From the cell containing the given text, extract its center point as [X, Y] coordinate. 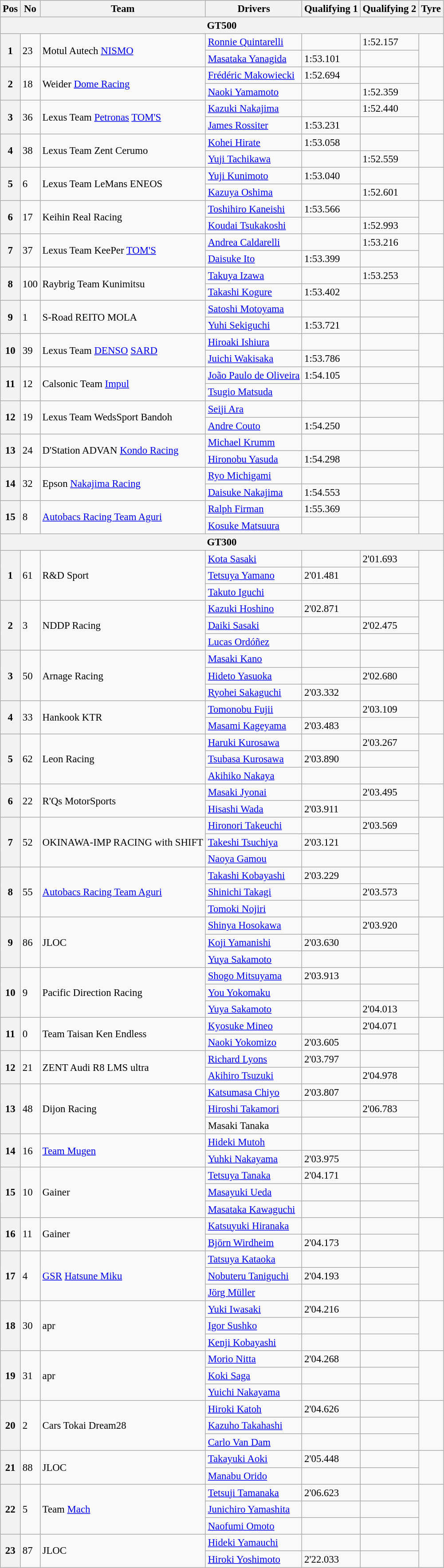
Junichiro Yamashita [254, 1509]
Kazuho Takahashi [254, 1426]
GSR Hatsune Miku [122, 1275]
1:52.559 [389, 159]
Kenji Kobayashi [254, 1342]
1:52.359 [389, 92]
2'03.267 [389, 742]
Ryohei Sakaguchi [254, 692]
Koki Saga [254, 1376]
2'05.448 [331, 1459]
38 [30, 151]
Raybrig Team Kunimitsu [122, 284]
Lexus Team LeMans ENEOS [122, 184]
62 [30, 759]
Hideki Yamauchi [254, 1543]
Tetsuya Yamano [254, 576]
0 [30, 1034]
Kazuki Hoshino [254, 609]
1:52.993 [389, 226]
Kyosuke Mineo [254, 1026]
Akihiko Nakaya [254, 776]
2'03.630 [331, 942]
2'03.975 [331, 1159]
1:54.553 [331, 492]
Ronnie Quintarelli [254, 42]
Tomoki Nojiri [254, 909]
Akihiro Tsuzuki [254, 1076]
Takashi Kobayashi [254, 876]
NDDP Racing [122, 625]
James Rossiter [254, 125]
Hiroki Yoshimoto [254, 1559]
1:53.058 [331, 142]
Ralph Firman [254, 509]
Björn Wirdheim [254, 1243]
R'Qs MotorSports [122, 801]
Lexus Team KeePer TOM'S [122, 250]
2'03.605 [331, 1043]
Takuto Iguchi [254, 592]
31 [30, 1376]
1:53.721 [331, 325]
Team [122, 9]
Yuji Tachikawa [254, 159]
Manabu Orido [254, 1476]
2'02.871 [331, 609]
2'03.569 [389, 826]
Hiroki Katoh [254, 1409]
Team Mach [122, 1509]
2'03.911 [331, 809]
48 [30, 1109]
Carlo Van Dam [254, 1443]
87 [30, 1551]
50 [30, 676]
1:53.101 [331, 59]
Epson Nakajima Racing [122, 484]
2'01.481 [331, 576]
Dijon Racing [122, 1109]
Cars Tokai Dream28 [122, 1426]
Masaki Jyonai [254, 792]
Takeshi Tsuchiya [254, 843]
Frédéric Makowiecki [254, 75]
Yuichi Nakayama [254, 1392]
OKINAWA-IMP RACING with SHIFT [122, 843]
2'06.783 [389, 1109]
2'03.229 [331, 876]
2'04.013 [389, 1009]
1:52.157 [389, 42]
Michael Krumm [254, 442]
Toshihiro Kaneishi [254, 209]
Tsubasa Kurosawa [254, 759]
2'04.071 [389, 1026]
Hankook KTR [122, 717]
2'03.913 [331, 976]
Shinya Hosokawa [254, 926]
Yuhi Sekiguchi [254, 325]
100 [30, 284]
João Paulo de Oliveira [254, 376]
2'22.033 [331, 1559]
2'04.193 [331, 1276]
Hisashi Wada [254, 809]
88 [30, 1468]
Katsuyuki Hiranaka [254, 1226]
1:53.231 [331, 125]
Lexus Team Petronas TOM'S [122, 117]
1:53.786 [331, 359]
1:52.694 [331, 75]
Hideki Mutoh [254, 1142]
Hideto Yasuoka [254, 676]
24 [30, 451]
Haruki Kurosawa [254, 742]
Naoya Gamou [254, 859]
Naoki Yamamoto [254, 92]
Ryo Michigami [254, 476]
2'01.693 [389, 559]
Katsumasa Chiyo [254, 1093]
Takayuki Aoki [254, 1459]
30 [30, 1326]
86 [30, 943]
Kota Sasaki [254, 559]
2'03.495 [389, 792]
Tetsuji Tamanaka [254, 1493]
Daisuke Ito [254, 259]
Lexus Team Zent Cerumo [122, 151]
Lexus Team WedsSport Bandoh [122, 417]
2'04.978 [389, 1076]
Pos [11, 9]
Andre Couto [254, 426]
2'03.121 [331, 843]
39 [30, 350]
Naoki Yokomizo [254, 1043]
1:53.253 [389, 275]
Hiroaki Ishiura [254, 342]
Tomonobu Fujii [254, 709]
GT300 [222, 542]
2'04.216 [331, 1309]
1:53.566 [331, 209]
1:53.040 [331, 176]
Juichi Wakisaka [254, 359]
Masataka Yanagida [254, 59]
Yuhki Nakayama [254, 1159]
2'06.623 [331, 1493]
2'02.475 [389, 626]
Nobuteru Taniguchi [254, 1276]
Igor Sushko [254, 1326]
52 [30, 843]
D'Station ADVAN Kondo Racing [122, 451]
36 [30, 117]
Yuji Kunimoto [254, 176]
2'02.680 [389, 676]
2'03.483 [331, 725]
2'03.332 [331, 692]
Keihin Real Racing [122, 217]
Qualifying 2 [389, 9]
Hiroshi Takamori [254, 1109]
Daiki Sasaki [254, 626]
Qualifying 1 [331, 9]
S-Road REITO MOLA [122, 318]
Yuki Iwasaki [254, 1309]
1:55.369 [331, 509]
2'03.890 [331, 759]
Masaki Tanaka [254, 1126]
Team Taisan Ken Endless [122, 1034]
GT500 [222, 26]
2'04.268 [331, 1359]
Richard Lyons [254, 1059]
2'03.797 [331, 1059]
Andrea Caldarelli [254, 242]
Drivers [254, 9]
55 [30, 892]
Arnage Racing [122, 676]
Team Mugen [122, 1150]
1:52.440 [389, 109]
2'03.807 [331, 1093]
Masami Kageyama [254, 725]
Tatsuya Kataoka [254, 1259]
2'04.171 [331, 1176]
Koudai Tsukakoshi [254, 226]
Shinichi Takagi [254, 892]
2'03.573 [389, 892]
Masataka Kawaguchi [254, 1209]
Masayuki Ueda [254, 1192]
Kohei Hirate [254, 142]
1:54.298 [331, 459]
Morio Nitta [254, 1359]
1:52.601 [389, 192]
Daisuke Nakajima [254, 492]
1:54.250 [331, 426]
Tyre [431, 9]
ZENT Audi R8 LMS ultra [122, 1067]
Masaki Kano [254, 659]
Motul Autech NISMO [122, 51]
2'04.173 [331, 1243]
Kazuki Nakajima [254, 109]
61 [30, 576]
Weider Dome Racing [122, 83]
Kazuya Oshima [254, 192]
Takuya Izawa [254, 275]
Naofumi Omoto [254, 1526]
Kosuke Matsuura [254, 525]
Calsonic Team Impul [122, 384]
1:53.402 [331, 292]
2'03.109 [389, 709]
Lexus Team DENSO SARD [122, 350]
Seiji Ara [254, 409]
Satoshi Motoyama [254, 309]
Lucas Ordóñez [254, 643]
2'03.920 [389, 926]
20 [11, 1426]
Leon Racing [122, 759]
Tsugio Matsuda [254, 392]
Koji Yamanishi [254, 942]
1:54.105 [331, 376]
Hironori Takeuchi [254, 826]
Shogo Mitsuyama [254, 976]
R&D Sport [122, 576]
Jörg Müller [254, 1293]
37 [30, 250]
32 [30, 484]
1:53.216 [389, 242]
1:53.399 [331, 259]
Hironobu Yasuda [254, 459]
Takashi Kogure [254, 292]
Pacific Direction Racing [122, 992]
Tetsuya Tanaka [254, 1176]
You Yokomaku [254, 992]
No [30, 9]
33 [30, 717]
2'04.626 [331, 1409]
